Find where the given text appears and provide that cell's center as (x, y) coordinate. 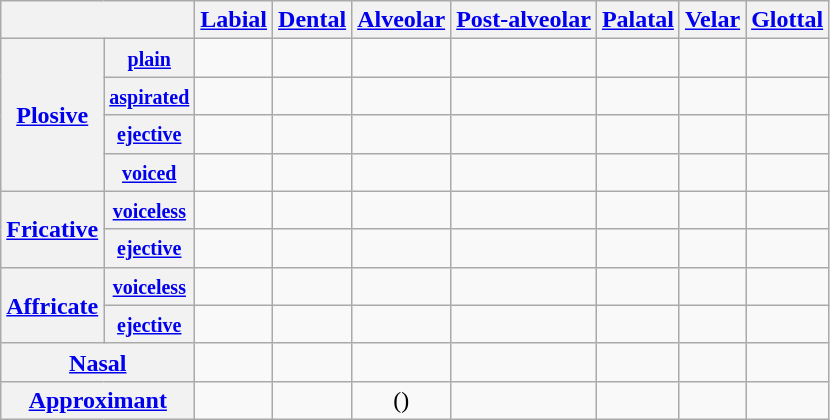
plain (150, 58)
Palatal (638, 20)
Approximant (98, 400)
Dental (312, 20)
voiced (150, 172)
() (402, 400)
Labial (234, 20)
Plosive (52, 115)
Nasal (98, 362)
Affricate (52, 305)
aspirated (150, 96)
Fricative (52, 229)
Glottal (788, 20)
Post-alveolar (524, 20)
Velar (712, 20)
Alveolar (402, 20)
